Return the [X, Y] coordinate for the center point of the cell that contains the specified text.  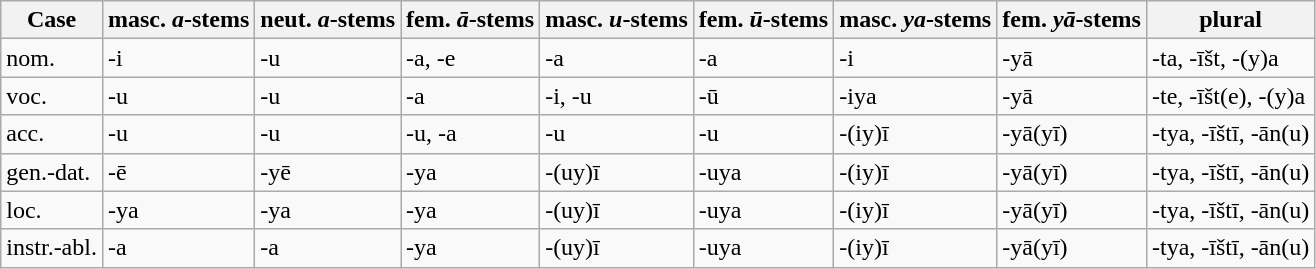
nom. [52, 58]
-te, -īšt(e), -(y)a [1230, 96]
instr.-abl. [52, 248]
plural [1230, 20]
-yē [328, 172]
-ū [763, 96]
Case [52, 20]
masc. u-stems [617, 20]
voc. [52, 96]
-u, -a [470, 134]
neut. a-stems [328, 20]
fem. ū-stems [763, 20]
loc. [52, 210]
-iya [916, 96]
gen.-dat. [52, 172]
-ē [178, 172]
fem. yā-stems [1072, 20]
masc. a-stems [178, 20]
acc. [52, 134]
-i, -u [617, 96]
fem. ā-stems [470, 20]
masc. ya-stems [916, 20]
-a, -e [470, 58]
-ta, -īšt, -(y)a [1230, 58]
